Return the [X, Y] coordinate for the center point of the cell that contains the specified text.  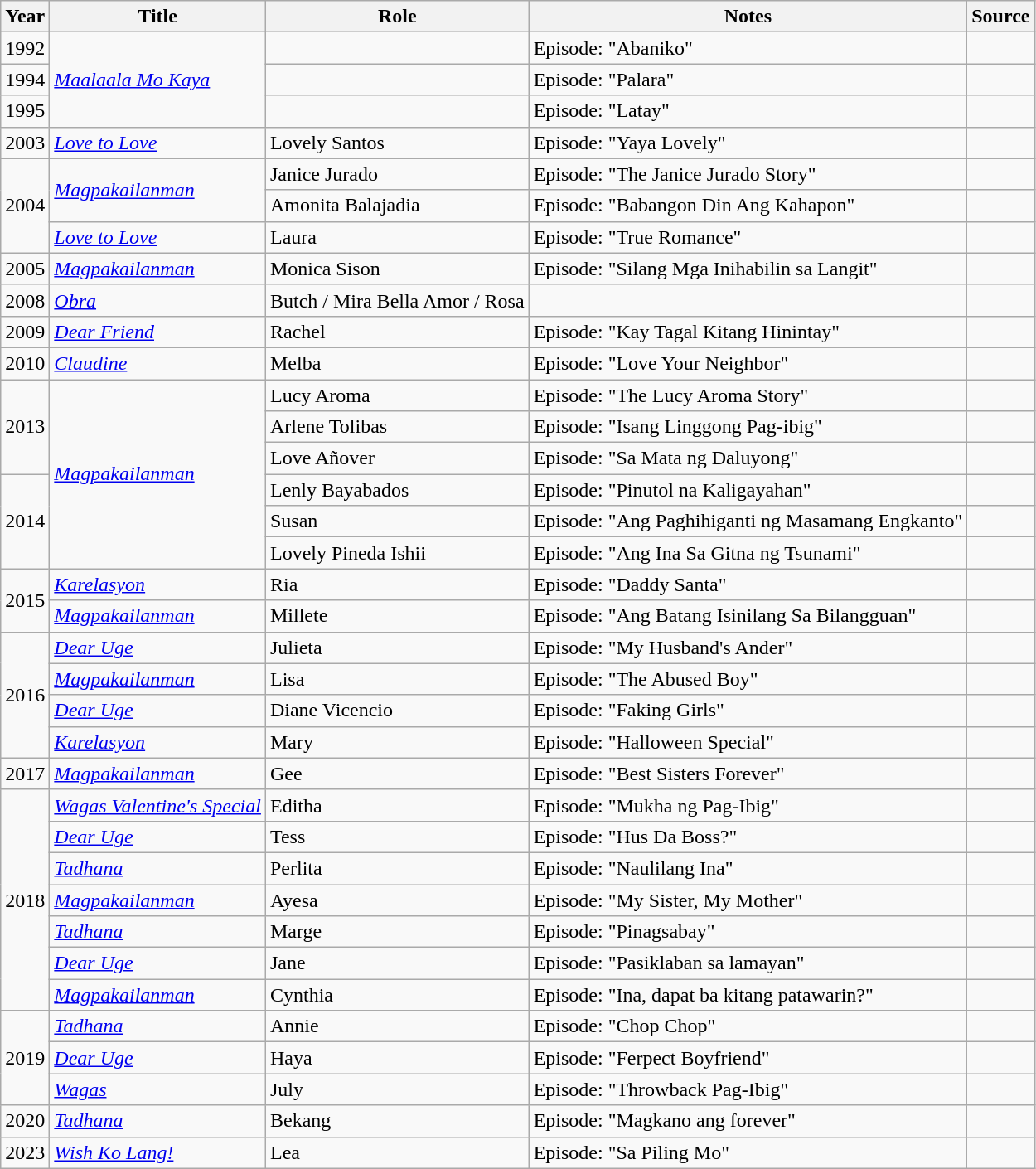
Episode: "Naulilang Ina" [748, 868]
Episode: "Abaniko" [748, 48]
Lovely Pineda Ishii [397, 553]
Episode: "Love Your Neighbor" [748, 363]
1992 [25, 48]
Episode: "Pinagsabay" [748, 932]
2014 [25, 521]
Julieta [397, 648]
1995 [25, 111]
Butch / Mira Bella Amor / Rosa [397, 300]
2003 [25, 143]
Wagas [157, 1089]
Monica Sison [397, 269]
Episode: "Hus Da Boss?" [748, 837]
Wish Ko Lang! [157, 1152]
Love Añover [397, 458]
Susan [397, 521]
Episode: "My Husband's Ander" [748, 648]
Millete [397, 616]
Episode: "Daddy Santa" [748, 584]
Title [157, 17]
2015 [25, 600]
Diane Vicencio [397, 711]
Episode: "Magkano ang forever" [748, 1121]
Episode: "Sa Piling Mo" [748, 1152]
2013 [25, 427]
Episode: "Ang Ina Sa Gitna ng Tsunami" [748, 553]
Episode: "The Lucy Aroma Story" [748, 395]
Janice Jurado [397, 174]
2019 [25, 1058]
2004 [25, 206]
Source [1001, 17]
Obra [157, 300]
2009 [25, 332]
Episode: "Ina, dapat ba kitang patawarin?" [748, 995]
Episode: "Babangon Din Ang Kahapon" [748, 206]
Gee [397, 774]
Arlene Tolibas [397, 427]
Wagas Valentine's Special [157, 805]
Ayesa [397, 900]
Episode: "Throwback Pag-Ibig" [748, 1089]
Marge [397, 932]
Lovely Santos [397, 143]
Lucy Aroma [397, 395]
Notes [748, 17]
Episode: "Mukha ng Pag-Ibig" [748, 805]
2010 [25, 363]
Tess [397, 837]
Episode: "The Abused Boy" [748, 679]
Episode: "Latay" [748, 111]
Lea [397, 1152]
1994 [25, 80]
Rachel [397, 332]
Cynthia [397, 995]
2018 [25, 900]
Episode: "The Janice Jurado Story" [748, 174]
Melba [397, 363]
Perlita [397, 868]
Mary [397, 742]
2008 [25, 300]
Episode: "Palara" [748, 80]
Episode: "Isang Linggong Pag-ibig" [748, 427]
Lisa [397, 679]
Episode: "Pinutol na Kaligayahan" [748, 490]
2017 [25, 774]
Episode: "Silang Mga Inihabilin sa Langit" [748, 269]
Maalaala Mo Kaya [157, 80]
Dear Friend [157, 332]
2016 [25, 695]
2023 [25, 1152]
Episode: "Sa Mata ng Daluyong" [748, 458]
Amonita Balajadia [397, 206]
Ria [397, 584]
2020 [25, 1121]
Episode: "Chop Chop" [748, 1026]
2005 [25, 269]
Claudine [157, 363]
Episode: "Pasiklaban sa lamayan" [748, 963]
Year [25, 17]
Episode: "Ang Batang Isinilang Sa Bilangguan" [748, 616]
Episode: "My Sister, My Mother" [748, 900]
Lenly Bayabados [397, 490]
Episode: "Yaya Lovely" [748, 143]
Jane [397, 963]
Bekang [397, 1121]
Role [397, 17]
Annie [397, 1026]
Episode: "Ang Paghihiganti ng Masamang Engkanto" [748, 521]
July [397, 1089]
Haya [397, 1058]
Episode: "Faking Girls" [748, 711]
Editha [397, 805]
Laura [397, 237]
Episode: "True Romance" [748, 237]
Episode: "Best Sisters Forever" [748, 774]
Episode: "Halloween Special" [748, 742]
Episode: "Kay Tagal Kitang Hinintay" [748, 332]
Episode: "Ferpect Boyfriend" [748, 1058]
